Pinpoint the cell where the given text exists, returning its (X, Y) midpoint coordinate. 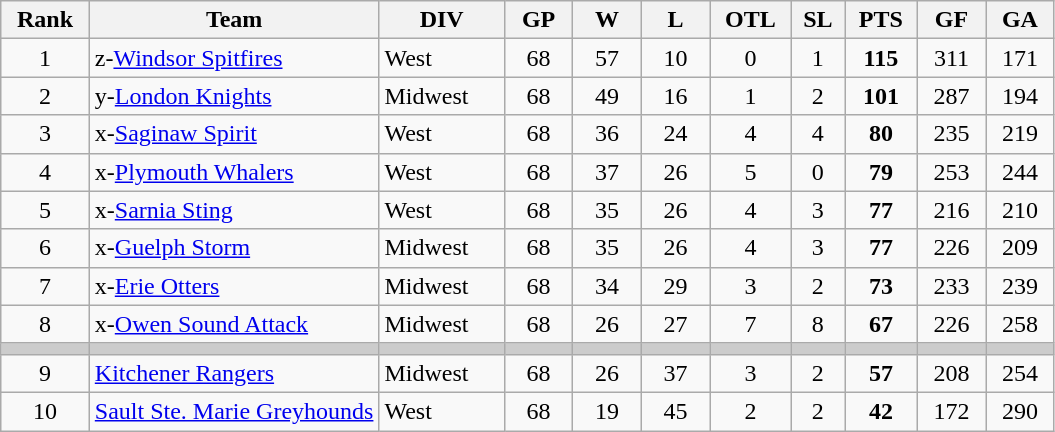
219 (1020, 134)
Kitchener Rangers (234, 373)
x-Owen Sound Attack (234, 324)
287 (951, 96)
W (607, 20)
172 (951, 411)
311 (951, 58)
DIV (442, 20)
194 (1020, 96)
210 (1020, 210)
x-Guelph Storm (234, 248)
209 (1020, 248)
254 (1020, 373)
y-London Knights (234, 96)
27 (675, 324)
z-Windsor Spitfires (234, 58)
OTL (750, 20)
101 (882, 96)
34 (607, 286)
49 (607, 96)
Rank (46, 20)
45 (675, 411)
239 (1020, 286)
x-Plymouth Whalers (234, 172)
67 (882, 324)
80 (882, 134)
79 (882, 172)
9 (46, 373)
Team (234, 20)
x-Erie Otters (234, 286)
290 (1020, 411)
36 (607, 134)
16 (675, 96)
SL (818, 20)
29 (675, 286)
Sault Ste. Marie Greyhounds (234, 411)
171 (1020, 58)
GA (1020, 20)
258 (1020, 324)
208 (951, 373)
GF (951, 20)
216 (951, 210)
233 (951, 286)
235 (951, 134)
253 (951, 172)
19 (607, 411)
GP (538, 20)
6 (46, 248)
x-Saginaw Spirit (234, 134)
42 (882, 411)
73 (882, 286)
115 (882, 58)
L (675, 20)
PTS (882, 20)
244 (1020, 172)
24 (675, 134)
x-Sarnia Sting (234, 210)
